Find where the given text appears and provide that cell's center as [X, Y] coordinate. 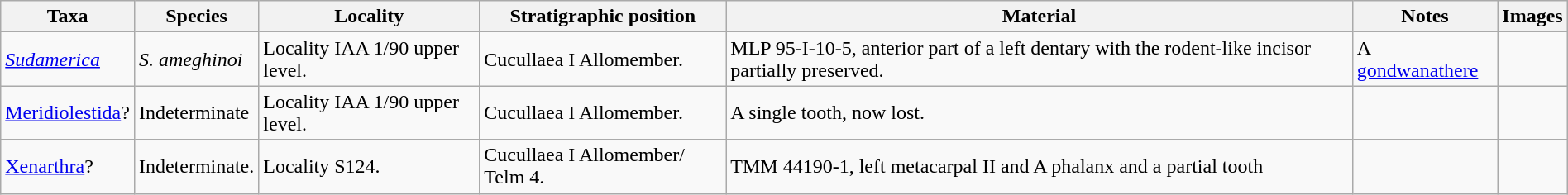
Sudamerica [68, 59]
Meridiolestida? [68, 112]
Notes [1425, 17]
S. ameghinoi [196, 59]
Taxa [68, 17]
A single tooth, now lost. [1039, 112]
Locality S124. [369, 167]
MLP 95-I-10-5, anterior part of a left dentary with the rodent-like incisor partially preserved. [1039, 59]
Stratigraphic position [603, 17]
TMM 44190-1, left metacarpal II and A phalanx and a partial tooth [1039, 167]
Xenarthra? [68, 167]
Images [1532, 17]
Indeterminate. [196, 167]
Species [196, 17]
A gondwanathere [1425, 59]
Locality [369, 17]
Cucullaea I Allomember/ Telm 4. [603, 167]
Indeterminate [196, 112]
Material [1039, 17]
